Extract the (x, y) coordinate from the center of the cell holding the provided text.  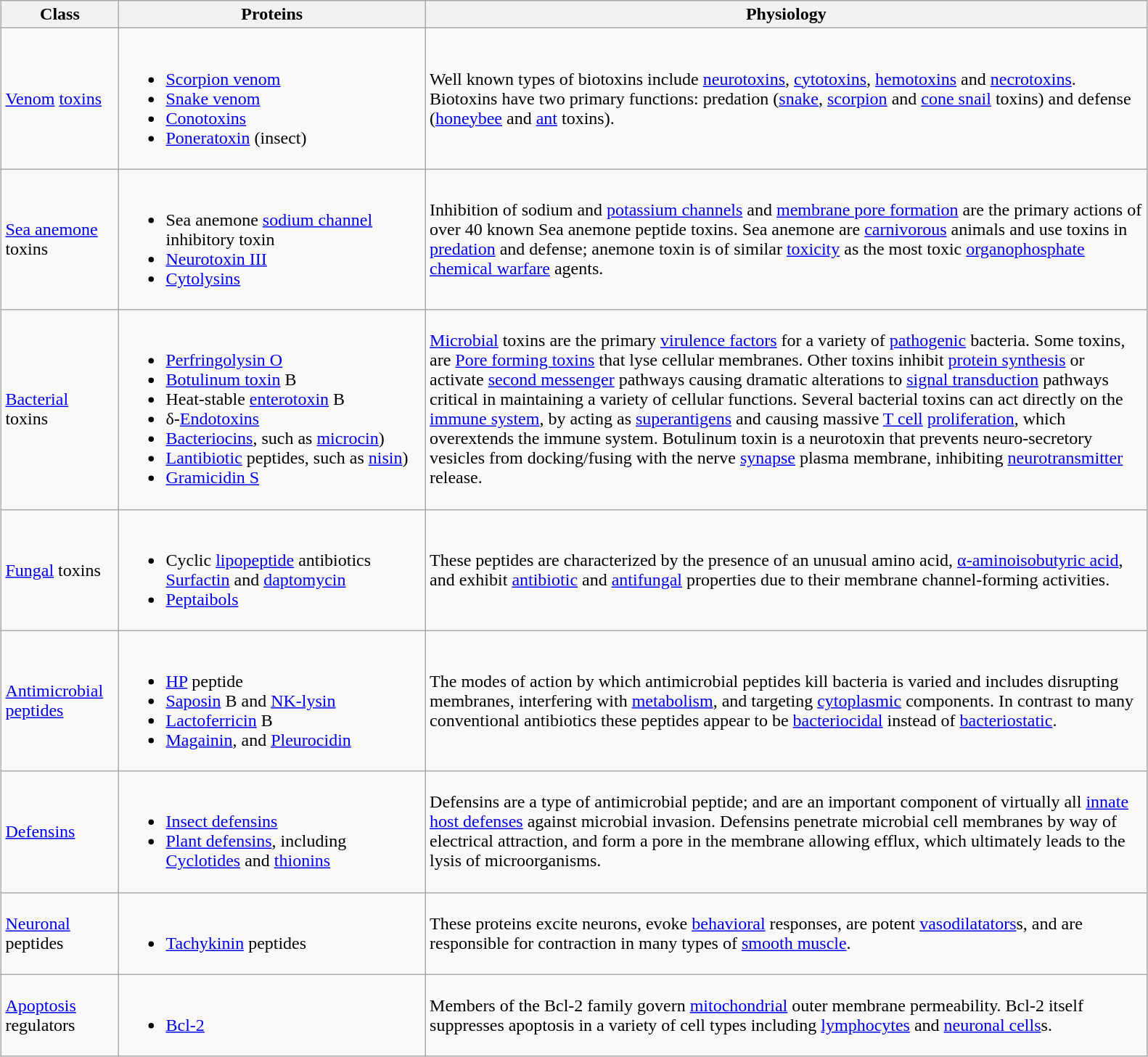
Fungal toxins (60, 570)
Apoptosis regulators (60, 1016)
Tachykinin peptides (272, 933)
Scorpion venomSnake venomConotoxinsPoneratoxin (insect) (272, 99)
Physiology (787, 15)
Bcl-2 (272, 1016)
Sea anemone toxins (60, 239)
HP peptideSaposin B and NK-lysinLactoferricin BMagainin, and Pleurocidin (272, 701)
Insect defensinsPlant defensins, including Cyclotides and thionins (272, 831)
Class (60, 15)
Bacterial toxins (60, 409)
Proteins (272, 15)
Sea anemone sodium channel inhibitory toxinNeurotoxin IIICytolysins (272, 239)
Neuronal peptides (60, 933)
Antimicrobial peptides (60, 701)
Defensins (60, 831)
Venom toxins (60, 99)
Perfringolysin OBotulinum toxin BHeat-stable enterotoxin Bδ-EndotoxinsBacteriocins, such as microcin)Lantibiotic peptides, such as nisin)Gramicidin S (272, 409)
Cyclic lipopeptide antibiotics Surfactin and daptomycinPeptaibols (272, 570)
